Provide the (x, y) coordinate of the cell's center where the given text is located.  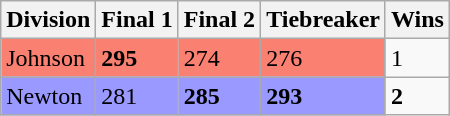
1 (417, 58)
281 (137, 96)
Johnson (48, 58)
274 (219, 58)
Tiebreaker (324, 20)
2 (417, 96)
295 (137, 58)
285 (219, 96)
Final 2 (219, 20)
Newton (48, 96)
Wins (417, 20)
293 (324, 96)
Final 1 (137, 20)
276 (324, 58)
Division (48, 20)
